Scan for the cell matching the given text and deliver its [x, y] coordinate at center. 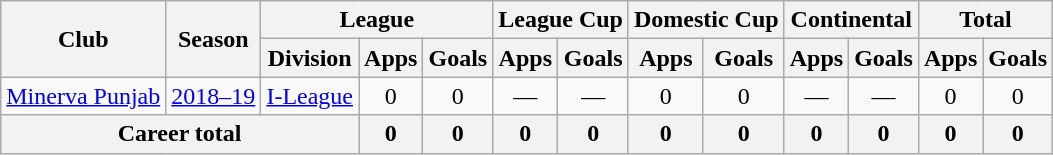
2018–19 [214, 96]
League [377, 20]
Career total [180, 134]
Total [985, 20]
League Cup [561, 20]
Season [214, 39]
Minerva Punjab [84, 96]
Continental [851, 20]
I-League [310, 96]
Club [84, 39]
Domestic Cup [706, 20]
Division [310, 58]
